For the text-containing cell, return its midpoint in [x, y] coordinate format. 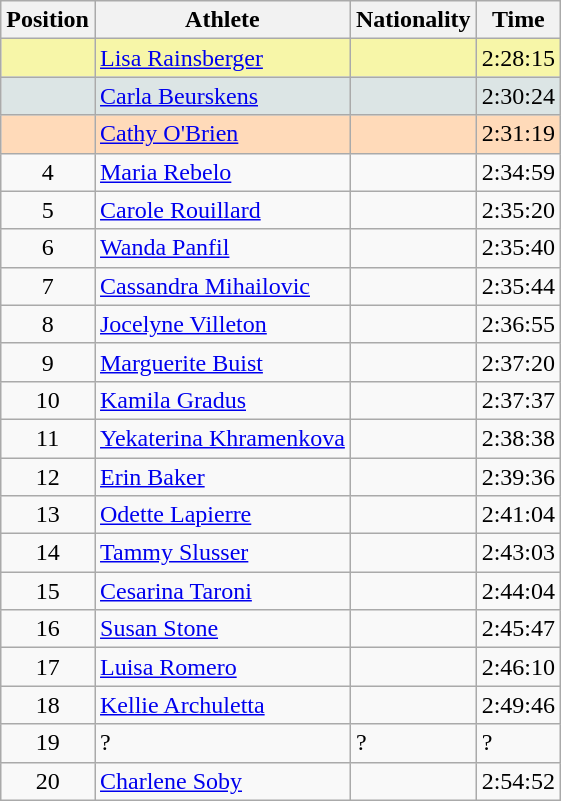
Athlete [222, 20]
2:37:37 [518, 400]
Cesarina Taroni [222, 591]
18 [48, 705]
13 [48, 515]
Luisa Romero [222, 667]
Position [48, 20]
2:35:44 [518, 286]
Cassandra Mihailovic [222, 286]
17 [48, 667]
Yekaterina Khramenkova [222, 438]
16 [48, 629]
2:54:52 [518, 781]
6 [48, 248]
2:45:47 [518, 629]
2:36:55 [518, 324]
5 [48, 210]
2:30:24 [518, 96]
2:39:36 [518, 477]
Odette Lapierre [222, 515]
Kamila Gradus [222, 400]
Lisa Rainsberger [222, 58]
Carla Beurskens [222, 96]
2:44:04 [518, 591]
8 [48, 324]
7 [48, 286]
Marguerite Buist [222, 362]
Jocelyne Villeton [222, 324]
11 [48, 438]
Susan Stone [222, 629]
19 [48, 743]
Time [518, 20]
2:28:15 [518, 58]
2:43:03 [518, 553]
Tammy Slusser [222, 553]
4 [48, 172]
Charlene Soby [222, 781]
2:35:40 [518, 248]
15 [48, 591]
2:35:20 [518, 210]
2:41:04 [518, 515]
2:31:19 [518, 134]
2:49:46 [518, 705]
Erin Baker [222, 477]
Nationality [413, 20]
2:37:20 [518, 362]
14 [48, 553]
9 [48, 362]
Cathy O'Brien [222, 134]
20 [48, 781]
2:38:38 [518, 438]
2:46:10 [518, 667]
Kellie Archuletta [222, 705]
Maria Rebelo [222, 172]
Wanda Panfil [222, 248]
12 [48, 477]
2:34:59 [518, 172]
10 [48, 400]
Carole Rouillard [222, 210]
